From the cell containing the given text, extract its center point as (X, Y) coordinate. 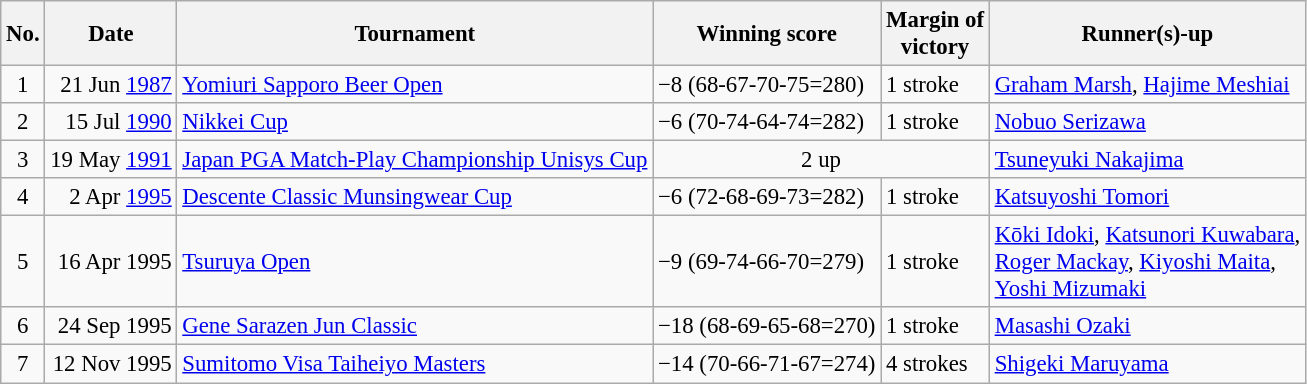
Tsuruya Open (415, 262)
12 Nov 1995 (111, 364)
4 strokes (936, 364)
Date (111, 34)
−18 (68-69-65-68=270) (767, 327)
16 Apr 1995 (111, 262)
6 (23, 327)
5 (23, 262)
Margin ofvictory (936, 34)
−8 (68-67-70-75=280) (767, 85)
1 (23, 85)
2 up (822, 160)
3 (23, 160)
Nobuo Serizawa (1147, 122)
−14 (70-66-71-67=274) (767, 364)
Nikkei Cup (415, 122)
7 (23, 364)
Graham Marsh, Hajime Meshiai (1147, 85)
−6 (72-68-69-73=282) (767, 197)
Masashi Ozaki (1147, 327)
Japan PGA Match-Play Championship Unisys Cup (415, 160)
Tsuneyuki Nakajima (1147, 160)
4 (23, 197)
Gene Sarazen Jun Classic (415, 327)
−9 (69-74-66-70=279) (767, 262)
2 (23, 122)
Runner(s)-up (1147, 34)
21 Jun 1987 (111, 85)
2 Apr 1995 (111, 197)
Sumitomo Visa Taiheiyo Masters (415, 364)
Winning score (767, 34)
No. (23, 34)
19 May 1991 (111, 160)
24 Sep 1995 (111, 327)
15 Jul 1990 (111, 122)
Shigeki Maruyama (1147, 364)
Descente Classic Munsingwear Cup (415, 197)
Kōki Idoki, Katsunori Kuwabara, Roger Mackay, Kiyoshi Maita, Yoshi Mizumaki (1147, 262)
−6 (70-74-64-74=282) (767, 122)
Tournament (415, 34)
Katsuyoshi Tomori (1147, 197)
Yomiuri Sapporo Beer Open (415, 85)
